Scan for the cell matching the given text and deliver its [X, Y] coordinate at center. 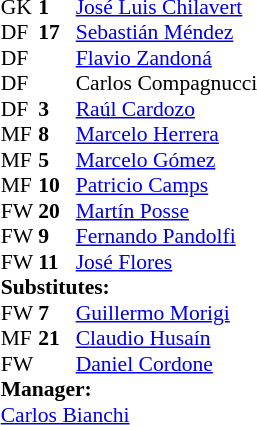
3 [57, 109]
21 [57, 339]
5 [57, 160]
17 [57, 33]
7 [57, 313]
20 [57, 211]
9 [57, 237]
8 [57, 135]
10 [57, 185]
11 [57, 262]
